Search for the cell housing the specified text and yield its (x, y) center coordinate. 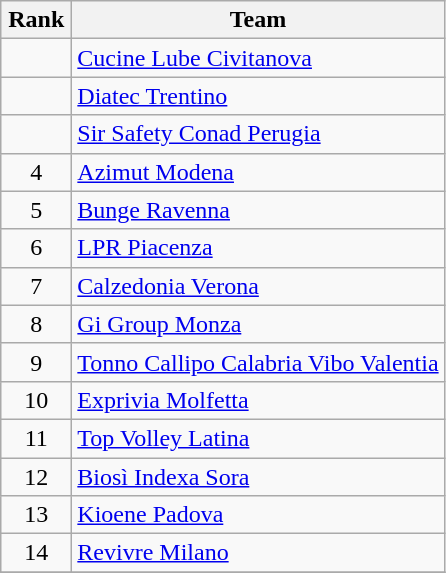
14 (36, 553)
Azimut Modena (258, 172)
Biosì Indexa Sora (258, 477)
6 (36, 248)
13 (36, 515)
Top Volley Latina (258, 438)
Calzedonia Verona (258, 286)
Diatec Trentino (258, 96)
Revivre Milano (258, 553)
Tonno Callipo Calabria Vibo Valentia (258, 362)
Sir Safety Conad Perugia (258, 134)
7 (36, 286)
4 (36, 172)
LPR Piacenza (258, 248)
Cucine Lube Civitanova (258, 58)
Exprivia Molfetta (258, 400)
12 (36, 477)
11 (36, 438)
Rank (36, 20)
Bunge Ravenna (258, 210)
Team (258, 20)
10 (36, 400)
Gi Group Monza (258, 324)
8 (36, 324)
9 (36, 362)
5 (36, 210)
Kioene Padova (258, 515)
